Identify which cell holds the provided text, then report its (x, y) central coordinate. 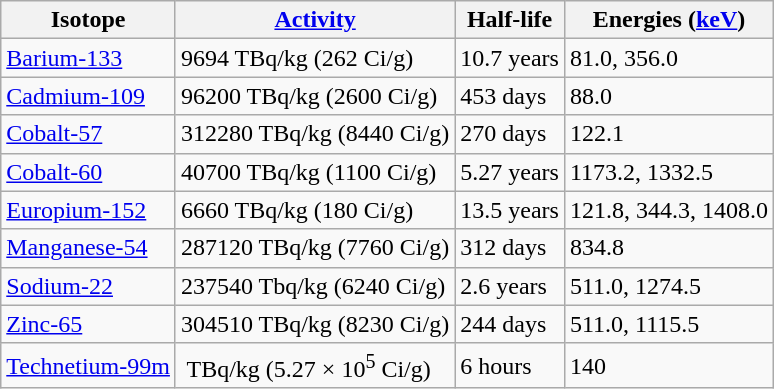
9694 TBq/kg (262 Ci/g) (314, 58)
1173.2, 1332.5 (668, 172)
Zinc-65 (88, 324)
312280 TBq/kg (8440 Ci/g) (314, 134)
Cobalt-60 (88, 172)
287120 TBq/kg (7760 Ci/g) (314, 248)
5.27 years (510, 172)
Half-life (510, 20)
Europium-152 (88, 210)
Technetium-99m (88, 366)
Sodium-22 (88, 286)
6660 TBq/kg (180 Ci/g) (314, 210)
834.8 (668, 248)
6 hours (510, 366)
453 days (510, 96)
Manganese-54 (88, 248)
Barium-133 (88, 58)
2.6 years (510, 286)
237540 Tbq/kg (6240 Ci/g) (314, 286)
312 days (510, 248)
13.5 years (510, 210)
304510 TBq/kg (8230 Ci/g) (314, 324)
511.0, 1274.5 (668, 286)
81.0, 356.0 (668, 58)
88.0 (668, 96)
10.7 years (510, 58)
244 days (510, 324)
140 (668, 366)
Energies (keV) (668, 20)
TBq/kg (5.27 × 105 Ci/g) (314, 366)
Cobalt-57 (88, 134)
96200 TBq/kg (2600 Ci/g) (314, 96)
Cadmium-109 (88, 96)
511.0, 1115.5 (668, 324)
122.1 (668, 134)
121.8, 344.3, 1408.0 (668, 210)
Activity (314, 20)
270 days (510, 134)
40700 TBq/kg (1100 Ci/g) (314, 172)
Isotope (88, 20)
